Find where the given text appears and provide that cell's center as [X, Y] coordinate. 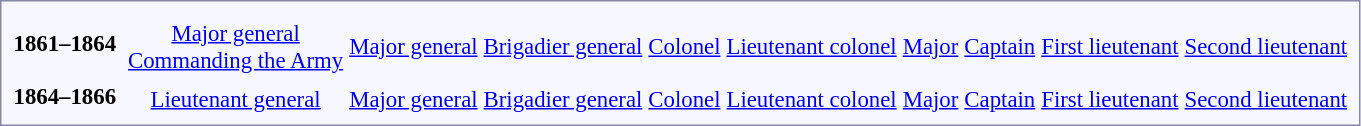
Major generalCommanding the Army [236, 46]
Lieutenant general [236, 99]
1864–1866 [65, 96]
1861–1864 [65, 44]
